Output the (x, y) coordinate of the center of the cell containing the given text.  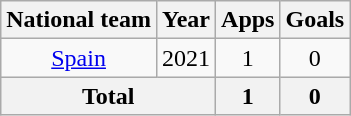
Year (186, 20)
Spain (79, 58)
Apps (248, 20)
2021 (186, 58)
Goals (315, 20)
Total (108, 96)
National team (79, 20)
